Identify which cell holds the provided text, then report its [x, y] central coordinate. 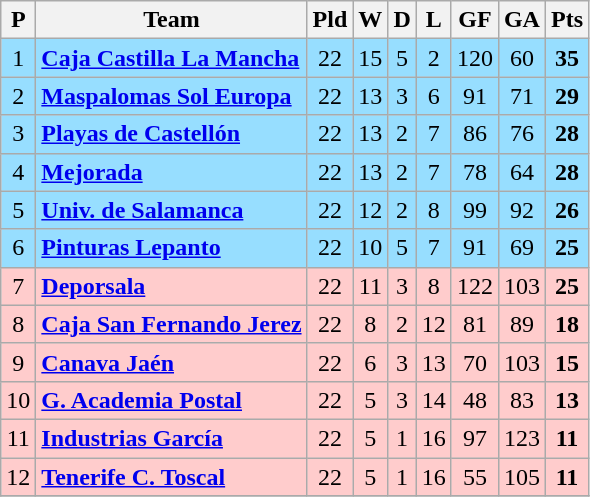
92 [522, 210]
89 [522, 324]
Pld [330, 20]
60 [522, 58]
4 [18, 172]
81 [474, 324]
Playas de Castellón [172, 134]
123 [522, 438]
Pts [566, 20]
14 [434, 400]
99 [474, 210]
Canava Jaén [172, 362]
Deporsala [172, 286]
Caja San Fernando Jerez [172, 324]
G. Academia Postal [172, 400]
W [370, 20]
Mejorada [172, 172]
97 [474, 438]
Pinturas Lepanto [172, 248]
83 [522, 400]
29 [566, 96]
26 [566, 210]
78 [474, 172]
D [402, 20]
Caja Castilla La Mancha [172, 58]
P [18, 20]
9 [18, 362]
120 [474, 58]
55 [474, 477]
Univ. de Salamanca [172, 210]
GA [522, 20]
105 [522, 477]
18 [566, 324]
Tenerife C. Toscal [172, 477]
Industrias García [172, 438]
GF [474, 20]
70 [474, 362]
71 [522, 96]
86 [474, 134]
48 [474, 400]
Maspalomas Sol Europa [172, 96]
Team [172, 20]
76 [522, 134]
35 [566, 58]
69 [522, 248]
L [434, 20]
64 [522, 172]
122 [474, 286]
